Identify which cell holds the provided text, then report its [X, Y] central coordinate. 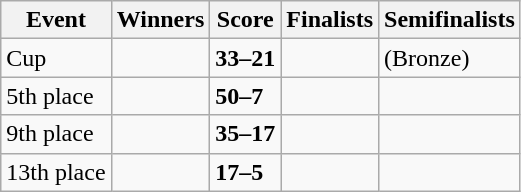
Finalists [330, 20]
35–17 [246, 134]
Semifinalists [450, 20]
17–5 [246, 172]
Cup [56, 58]
Event [56, 20]
13th place [56, 172]
Winners [160, 20]
50–7 [246, 96]
9th place [56, 134]
33–21 [246, 58]
5th place [56, 96]
Score [246, 20]
(Bronze) [450, 58]
